Detect which cell encompasses the target text, then output its [X, Y] center coordinate. 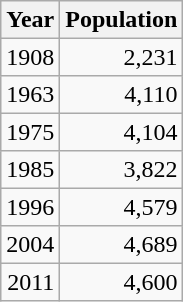
3,822 [122, 170]
4,600 [122, 282]
2004 [30, 244]
4,110 [122, 94]
1996 [30, 206]
2011 [30, 282]
4,689 [122, 244]
4,104 [122, 132]
Year [30, 20]
2,231 [122, 56]
4,579 [122, 206]
1963 [30, 94]
Population [122, 20]
1975 [30, 132]
1908 [30, 56]
1985 [30, 170]
